Detect which cell encompasses the target text, then output its (X, Y) center coordinate. 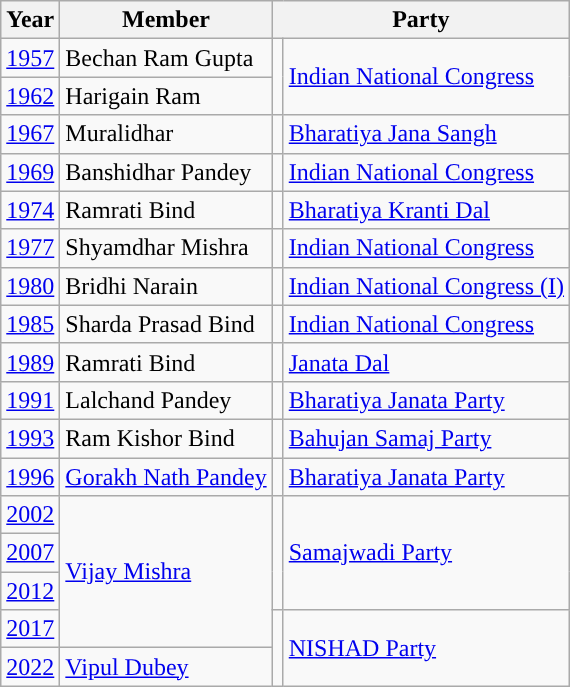
1969 (30, 172)
1967 (30, 134)
2002 (30, 515)
Year (30, 20)
Lalchand Pandey (166, 400)
1962 (30, 96)
Indian National Congress (I) (426, 286)
Member (166, 20)
Bechan Ram Gupta (166, 58)
Janata Dal (426, 362)
Bahujan Samaj Party (426, 438)
2012 (30, 591)
Vipul Dubey (166, 667)
2017 (30, 629)
Bridhi Narain (166, 286)
Bharatiya Kranti Dal (426, 210)
1985 (30, 324)
1974 (30, 210)
1980 (30, 286)
2022 (30, 667)
2007 (30, 553)
Shyamdhar Mishra (166, 248)
Sharda Prasad Bind (166, 324)
Vijay Mishra (166, 572)
1989 (30, 362)
1993 (30, 438)
Banshidhar Pandey (166, 172)
NISHAD Party (426, 648)
1991 (30, 400)
1996 (30, 477)
Samajwadi Party (426, 553)
Party (420, 20)
Harigain Ram (166, 96)
Gorakh Nath Pandey (166, 477)
1957 (30, 58)
1977 (30, 248)
Ram Kishor Bind (166, 438)
Muralidhar (166, 134)
Bharatiya Jana Sangh (426, 134)
